Find where the given text appears and provide that cell's center as (X, Y) coordinate. 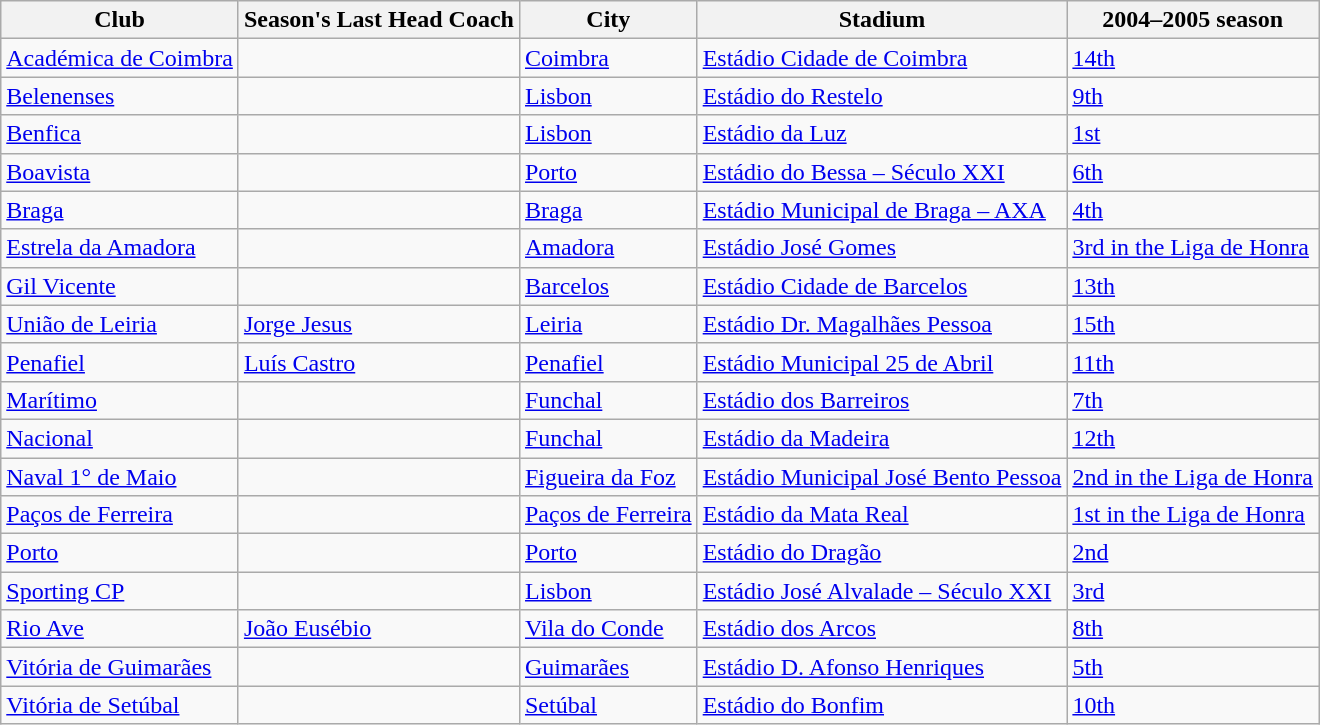
7th (1193, 400)
2nd in the Liga de Honra (1193, 477)
Jorge Jesus (378, 324)
Stadium (882, 20)
1st in the Liga de Honra (1193, 515)
Figueira da Foz (608, 477)
Nacional (120, 438)
10th (1193, 705)
Sporting CP (120, 591)
3rd (1193, 591)
Estádio do Restelo (882, 96)
1st (1193, 134)
Académica de Coimbra (120, 58)
14th (1193, 58)
15th (1193, 324)
Rio Ave (120, 629)
City (608, 20)
3rd in the Liga de Honra (1193, 248)
Estádio Municipal de Braga – AXA (882, 210)
Estádio do Bessa – Século XXI (882, 172)
Vitória de Guimarães (120, 667)
2nd (1193, 553)
8th (1193, 629)
Estádio do Bonfim (882, 705)
Vitória de Setúbal (120, 705)
João Eusébio (378, 629)
Guimarães (608, 667)
Setúbal (608, 705)
Season's Last Head Coach (378, 20)
Estádio dos Arcos (882, 629)
6th (1193, 172)
Estádio da Luz (882, 134)
Estádio Municipal 25 de Abril (882, 362)
Benfica (120, 134)
2004–2005 season (1193, 20)
União de Leiria (120, 324)
9th (1193, 96)
Amadora (608, 248)
Naval 1° de Maio (120, 477)
4th (1193, 210)
Estádio Municipal José Bento Pessoa (882, 477)
Barcelos (608, 286)
Marítimo (120, 400)
Estádio da Madeira (882, 438)
Estádio José Gomes (882, 248)
Estádio dos Barreiros (882, 400)
Leiria (608, 324)
Club (120, 20)
Estádio Cidade de Barcelos (882, 286)
11th (1193, 362)
12th (1193, 438)
Belenenses (120, 96)
Vila do Conde (608, 629)
Estrela da Amadora (120, 248)
Estádio Dr. Magalhães Pessoa (882, 324)
Estádio Cidade de Coimbra (882, 58)
Estádio da Mata Real (882, 515)
Estádio José Alvalade – Século XXI (882, 591)
5th (1193, 667)
Luís Castro (378, 362)
Estádio D. Afonso Henriques (882, 667)
13th (1193, 286)
Gil Vicente (120, 286)
Coimbra (608, 58)
Boavista (120, 172)
Estádio do Dragão (882, 553)
